Find where the given text appears and provide that cell's center as (X, Y) coordinate. 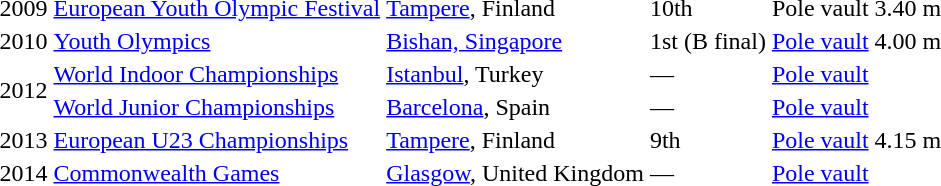
World Junior Championships (217, 107)
World Indoor Championships (217, 74)
Youth Olympics (217, 41)
9th (708, 140)
1st (B final) (708, 41)
Istanbul, Turkey (516, 74)
Bishan, Singapore (516, 41)
European U23 Championships (217, 140)
Barcelona, Spain (516, 107)
Tampere, Finland (516, 140)
